Find where the given text appears and provide that cell's center as [x, y] coordinate. 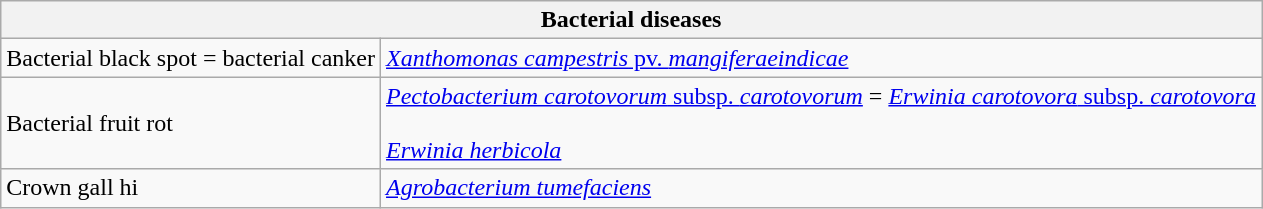
Pectobacterium carotovorum subsp. carotovorum = Erwinia carotovora subsp. carotovora Erwinia herbicola [822, 123]
Bacterial black spot = bacterial canker [191, 58]
Xanthomonas campestris pv. mangiferaeindicae [822, 58]
Bacterial fruit rot [191, 123]
Bacterial diseases [632, 20]
Agrobacterium tumefaciens [822, 188]
Crown gall hi [191, 188]
